Capture the cell that displays the provided text and extract its (x, y) central coordinate. 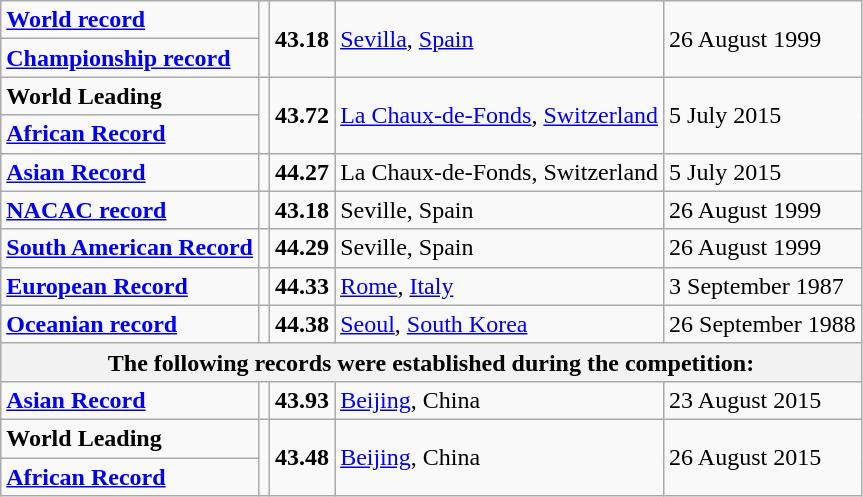
26 August 2015 (763, 457)
Sevilla, Spain (500, 39)
43.72 (302, 115)
23 August 2015 (763, 400)
44.38 (302, 324)
South American Record (130, 248)
The following records were established during the competition: (432, 362)
Rome, Italy (500, 286)
43.93 (302, 400)
44.33 (302, 286)
NACAC record (130, 210)
World record (130, 20)
Oceanian record (130, 324)
Seoul, South Korea (500, 324)
44.29 (302, 248)
26 September 1988 (763, 324)
43.48 (302, 457)
European Record (130, 286)
Championship record (130, 58)
3 September 1987 (763, 286)
44.27 (302, 172)
